Output the (x, y) coordinate of the center of the cell containing the given text.  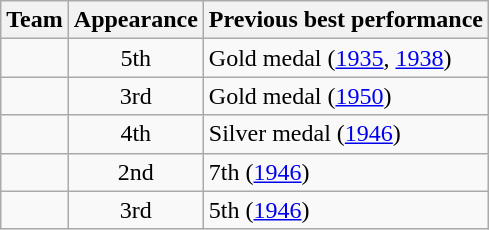
2nd (136, 172)
Gold medal (1950) (346, 96)
Appearance (136, 20)
5th (1946) (346, 210)
Team (35, 20)
Silver medal (1946) (346, 134)
Gold medal (1935, 1938) (346, 58)
7th (1946) (346, 172)
Previous best performance (346, 20)
4th (136, 134)
5th (136, 58)
